Determine the [x, y] coordinate at the center of the cell enclosing the given text.  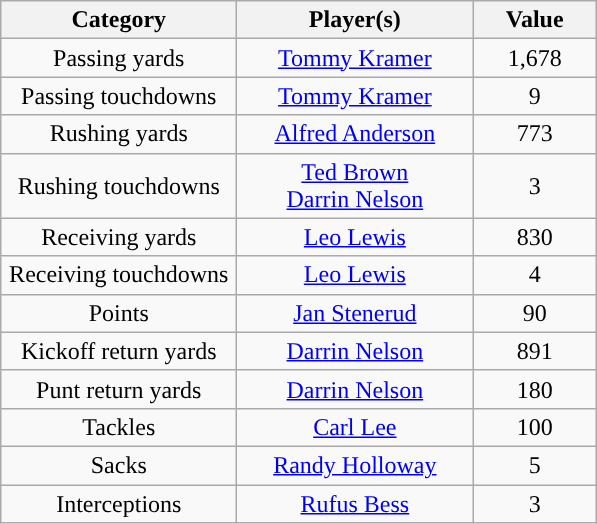
Punt return yards [119, 389]
Ted Brown Darrin Nelson [355, 186]
Tackles [119, 427]
Passing yards [119, 58]
Rushing touchdowns [119, 186]
1,678 [535, 58]
830 [535, 237]
Jan Stenerud [355, 313]
Value [535, 20]
Kickoff return yards [119, 351]
4 [535, 275]
Category [119, 20]
Randy Holloway [355, 465]
9 [535, 96]
773 [535, 134]
90 [535, 313]
Receiving touchdowns [119, 275]
Passing touchdowns [119, 96]
100 [535, 427]
Interceptions [119, 503]
Carl Lee [355, 427]
891 [535, 351]
180 [535, 389]
Receiving yards [119, 237]
Sacks [119, 465]
Rushing yards [119, 134]
Points [119, 313]
Player(s) [355, 20]
Alfred Anderson [355, 134]
Rufus Bess [355, 503]
5 [535, 465]
